Return (x, y) of the center of cell containing provided text 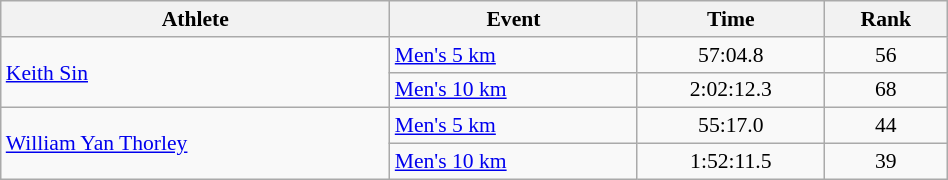
2:02:12.3 (730, 90)
Keith Sin (196, 72)
1:52:11.5 (730, 162)
Athlete (196, 19)
57:04.8 (730, 55)
Rank (886, 19)
68 (886, 90)
55:17.0 (730, 126)
39 (886, 162)
44 (886, 126)
Time (730, 19)
56 (886, 55)
Event (514, 19)
William Yan Thorley (196, 144)
